From the cell containing the given text, extract its center point as [x, y] coordinate. 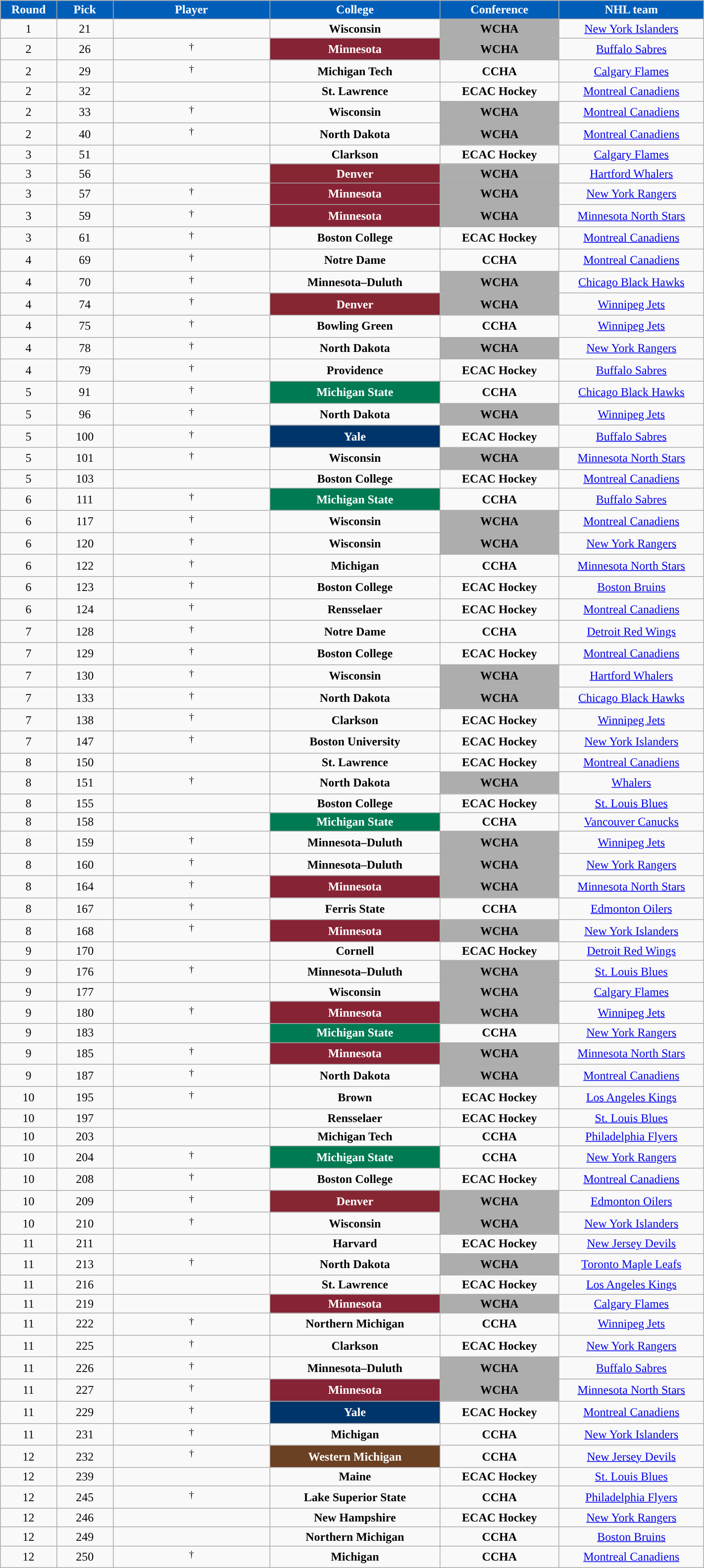
158 [85, 822]
91 [85, 392]
209 [85, 1202]
130 [85, 676]
Cornell [354, 951]
197 [85, 1118]
150 [85, 762]
160 [85, 865]
70 [85, 282]
232 [85, 1456]
Providence [354, 370]
245 [85, 1498]
246 [85, 1518]
69 [85, 260]
176 [85, 972]
21 [85, 29]
250 [85, 1557]
Maine [354, 1477]
229 [85, 1413]
155 [85, 803]
168 [85, 931]
Player [191, 10]
208 [85, 1179]
Vancouver Canucks [631, 822]
138 [85, 720]
79 [85, 370]
133 [85, 698]
75 [85, 327]
216 [85, 1285]
Whalers [631, 783]
32 [85, 92]
227 [85, 1390]
Boston University [354, 742]
147 [85, 742]
213 [85, 1264]
Western Michigan [354, 1456]
100 [85, 437]
177 [85, 992]
195 [85, 1098]
College [354, 10]
225 [85, 1346]
Round [29, 10]
78 [85, 348]
56 [85, 173]
111 [85, 500]
170 [85, 951]
Pick [85, 10]
123 [85, 588]
40 [85, 135]
249 [85, 1536]
26 [85, 49]
Harvard [354, 1244]
204 [85, 1157]
187 [85, 1076]
183 [85, 1033]
59 [85, 216]
101 [85, 458]
231 [85, 1434]
122 [85, 565]
167 [85, 909]
159 [85, 842]
33 [85, 112]
61 [85, 238]
180 [85, 1013]
Toronto Maple Leafs [631, 1264]
96 [85, 415]
164 [85, 887]
Conference [499, 10]
New Hampshire [354, 1518]
29 [85, 71]
51 [85, 154]
Lake Superior State [354, 1498]
1 [29, 29]
185 [85, 1053]
211 [85, 1244]
74 [85, 304]
Bowling Green [354, 327]
120 [85, 543]
124 [85, 610]
239 [85, 1477]
210 [85, 1224]
117 [85, 522]
129 [85, 653]
57 [85, 194]
128 [85, 632]
Brown [354, 1098]
NHL team [631, 10]
151 [85, 783]
Ferris State [354, 909]
226 [85, 1368]
222 [85, 1324]
219 [85, 1304]
103 [85, 479]
203 [85, 1137]
